Pinpoint the cell where the given text exists, returning its (X, Y) midpoint coordinate. 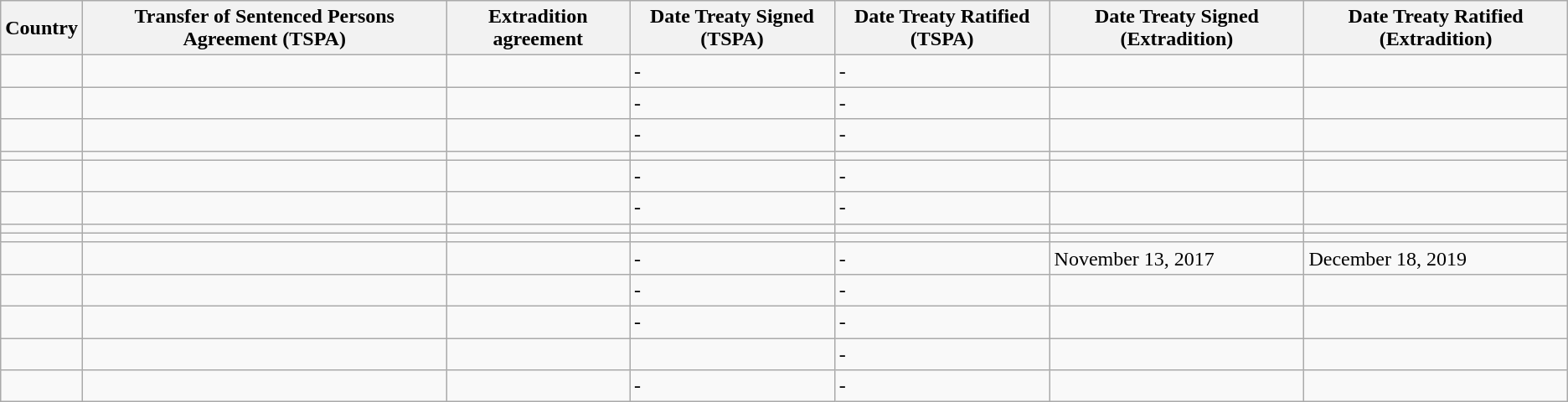
Transfer of Sentenced Persons Agreement (TSPA) (264, 28)
Date Treaty Signed (Extradition) (1177, 28)
Date Treaty Ratified (TSPA) (941, 28)
Date Treaty Ratified (Extradition) (1436, 28)
December 18, 2019 (1436, 258)
Extradition agreement (538, 28)
November 13, 2017 (1177, 258)
Date Treaty Signed (TSPA) (732, 28)
Country (42, 28)
